Identify which cell holds the provided text, then report its [x, y] central coordinate. 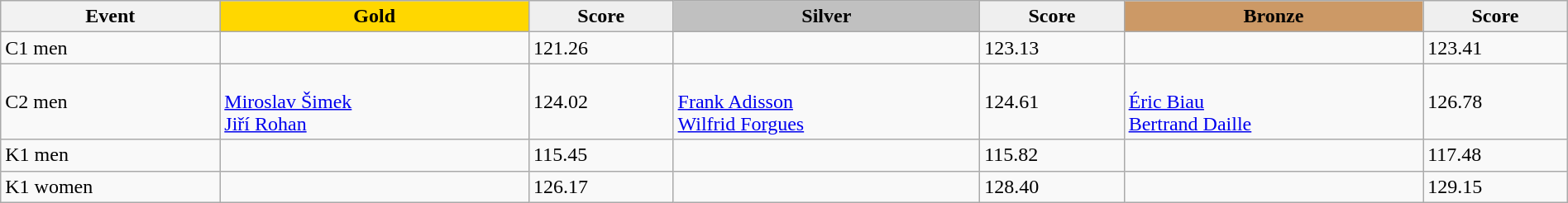
124.61 [1052, 101]
123.13 [1052, 48]
115.82 [1052, 155]
115.45 [601, 155]
C1 men [111, 48]
C2 men [111, 101]
126.78 [1495, 101]
K1 women [111, 186]
Silver [827, 17]
Frank AdissonWilfrid Forgues [827, 101]
Éric BiauBertrand Daille [1274, 101]
Bronze [1274, 17]
K1 men [111, 155]
126.17 [601, 186]
117.48 [1495, 155]
128.40 [1052, 186]
Miroslav ŠimekJiří Rohan [375, 101]
Event [111, 17]
123.41 [1495, 48]
121.26 [601, 48]
Gold [375, 17]
129.15 [1495, 186]
124.02 [601, 101]
